Return [x, y] of the center of cell containing provided text 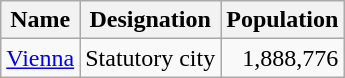
1,888,776 [282, 58]
Population [282, 20]
Vienna [40, 58]
Designation [150, 20]
Statutory city [150, 58]
Name [40, 20]
